Identify which cell holds the provided text, then report its [X, Y] central coordinate. 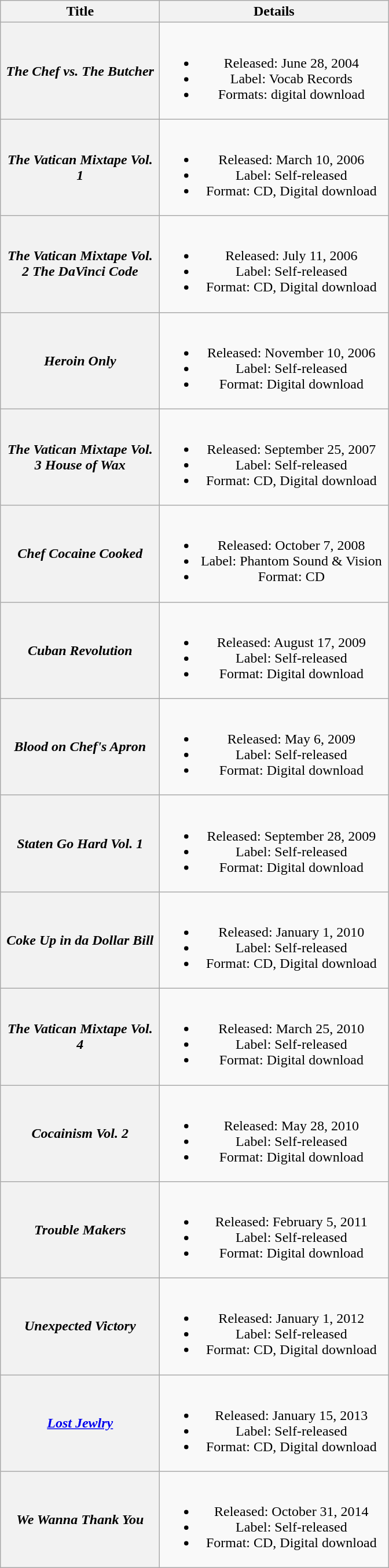
Released: September 25, 2007Label: Self-releasedFormat: CD, Digital download [274, 457]
Released: August 17, 2009Label: Self-releasedFormat: Digital download [274, 650]
The Vatican Mixtape Vol. 1 [80, 168]
Released: May 6, 2009Label: Self-releasedFormat: Digital download [274, 747]
Title [80, 12]
Heroin Only [80, 361]
The Vatican Mixtape Vol. 2 The DaVinci Code [80, 264]
Released: February 5, 2011Label: Self-releasedFormat: Digital download [274, 1230]
The Vatican Mixtape Vol. 4 [80, 1036]
Details [274, 12]
Released: September 28, 2009Label: Self-releasedFormat: Digital download [274, 843]
We Wanna Thank You [80, 1519]
Released: July 11, 2006Label: Self-releasedFormat: CD, Digital download [274, 264]
Chef Cocaine Cooked [80, 554]
The Vatican Mixtape Vol. 3 House of Wax [80, 457]
Released: October 7, 2008Label: Phantom Sound & VisionFormat: CD [274, 554]
Released: November 10, 2006Label: Self-releasedFormat: Digital download [274, 361]
Trouble Makers [80, 1230]
The Chef vs. The Butcher [80, 71]
Released: January 1, 2012Label: Self-releasedFormat: CD, Digital download [274, 1326]
Released: January 1, 2010Label: Self-releasedFormat: CD, Digital download [274, 940]
Released: March 10, 2006Label: Self-releasedFormat: CD, Digital download [274, 168]
Cocainism Vol. 2 [80, 1133]
Released: January 15, 2013Label: Self-releasedFormat: CD, Digital download [274, 1423]
Released: October 31, 2014Label: Self-releasedFormat: CD, Digital download [274, 1519]
Lost Jewlry [80, 1423]
Cuban Revolution [80, 650]
Blood on Chef's Apron [80, 747]
Released: June 28, 2004Label: Vocab RecordsFormats: digital download [274, 71]
Unexpected Victory [80, 1326]
Released: March 25, 2010Label: Self-releasedFormat: Digital download [274, 1036]
Released: May 28, 2010Label: Self-releasedFormat: Digital download [274, 1133]
Coke Up in da Dollar Bill [80, 940]
Staten Go Hard Vol. 1 [80, 843]
